Return the (x, y) coordinate for the center point of the cell that contains the specified text.  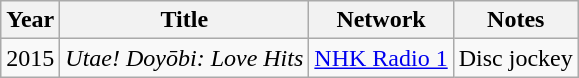
2015 (30, 58)
Network (381, 20)
Utae! Doyōbi: Love Hits (184, 58)
NHK Radio 1 (381, 58)
Notes (516, 20)
Title (184, 20)
Year (30, 20)
Disc jockey (516, 58)
